Return [x, y] of the center of cell containing provided text 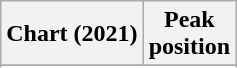
Peakposition [189, 34]
Chart (2021) [72, 34]
